From the cell containing the given text, extract its center point as (x, y) coordinate. 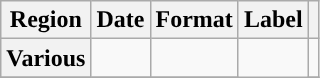
Region (46, 20)
Date (120, 20)
Label (273, 20)
Various (46, 58)
Format (194, 20)
